Extract the (x, y) coordinate from the center of the cell holding the provided text.  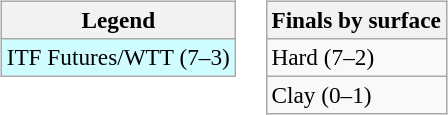
Legend (118, 20)
ITF Futures/WTT (7–3) (118, 57)
Hard (7–2) (356, 57)
Clay (0–1) (356, 95)
Finals by surface (356, 20)
